From the cell containing the given text, extract its center point as (x, y) coordinate. 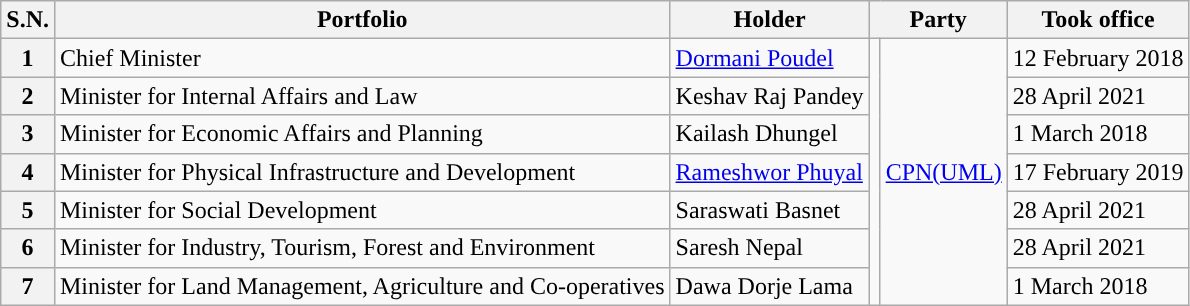
5 (28, 210)
Dawa Dorje Lama (770, 286)
2 (28, 96)
6 (28, 248)
Minister for Industry, Tourism, Forest and Environment (362, 248)
Minister for Land Management, Agriculture and Co-operatives (362, 286)
12 February 2018 (1098, 58)
Saresh Nepal (770, 248)
Minister for Economic Affairs and Planning (362, 134)
Keshav Raj Pandey (770, 96)
S.N. (28, 20)
Dormani Poudel (770, 58)
Took office (1098, 20)
7 (28, 286)
Minister for Social Development (362, 210)
17 February 2019 (1098, 172)
Holder (770, 20)
Chief Minister (362, 58)
Portfolio (362, 20)
Party (938, 20)
Minister for Physical Infrastructure and Development (362, 172)
Minister for Internal Affairs and Law (362, 96)
3 (28, 134)
1 (28, 58)
CPN(UML) (944, 172)
Rameshwor Phuyal (770, 172)
4 (28, 172)
Kailash Dhungel (770, 134)
Saraswati Basnet (770, 210)
